Scan for the cell matching the given text and deliver its [x, y] coordinate at center. 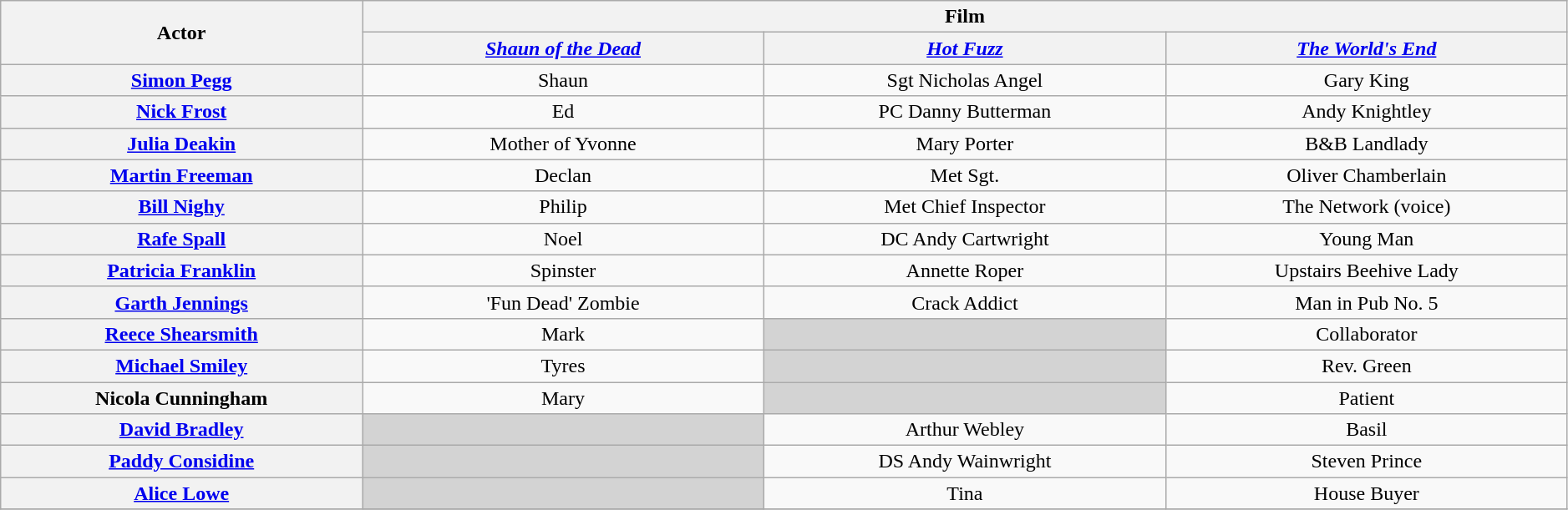
Film [966, 17]
Reece Shearsmith [182, 334]
Paddy Considine [182, 462]
Andy Knightley [1367, 112]
'Fun Dead' Zombie [563, 302]
B&B Landlady [1367, 144]
Mother of Yvonne [563, 144]
Hot Fuzz [964, 48]
Declan [563, 175]
DS Andy Wainwright [964, 462]
Shaun [563, 80]
Basil [1367, 430]
Upstairs Beehive Lady [1367, 270]
Mary [563, 398]
Ed [563, 112]
Arthur Webley [964, 430]
Oliver Chamberlain [1367, 175]
Man in Pub No. 5 [1367, 302]
Noel [563, 239]
Mary Porter [964, 144]
Philip [563, 207]
PC Danny Butterman [964, 112]
Simon Pegg [182, 80]
Patricia Franklin [182, 270]
Michael Smiley [182, 366]
The Network (voice) [1367, 207]
Sgt Nicholas Angel [964, 80]
Young Man [1367, 239]
Crack Addict [964, 302]
Nick Frost [182, 112]
Garth Jennings [182, 302]
Collaborator [1367, 334]
Rev. Green [1367, 366]
Met Chief Inspector [964, 207]
Mark [563, 334]
Tina [964, 493]
Gary King [1367, 80]
Shaun of the Dead [563, 48]
David Bradley [182, 430]
Steven Prince [1367, 462]
Tyres [563, 366]
Alice Lowe [182, 493]
Patient [1367, 398]
The World's End [1367, 48]
Martin Freeman [182, 175]
Annette Roper [964, 270]
Rafe Spall [182, 239]
House Buyer [1367, 493]
DC Andy Cartwright [964, 239]
Nicola Cunningham [182, 398]
Actor [182, 33]
Spinster [563, 270]
Met Sgt. [964, 175]
Julia Deakin [182, 144]
Bill Nighy [182, 207]
